Pinpoint the cell where the given text exists, returning its (x, y) midpoint coordinate. 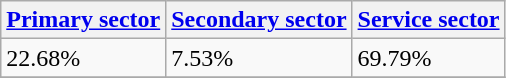
69.79% (428, 58)
7.53% (259, 58)
Secondary sector (259, 20)
Primary sector (84, 20)
22.68% (84, 58)
Service sector (428, 20)
